Detect which cell encompasses the target text, then output its (X, Y) center coordinate. 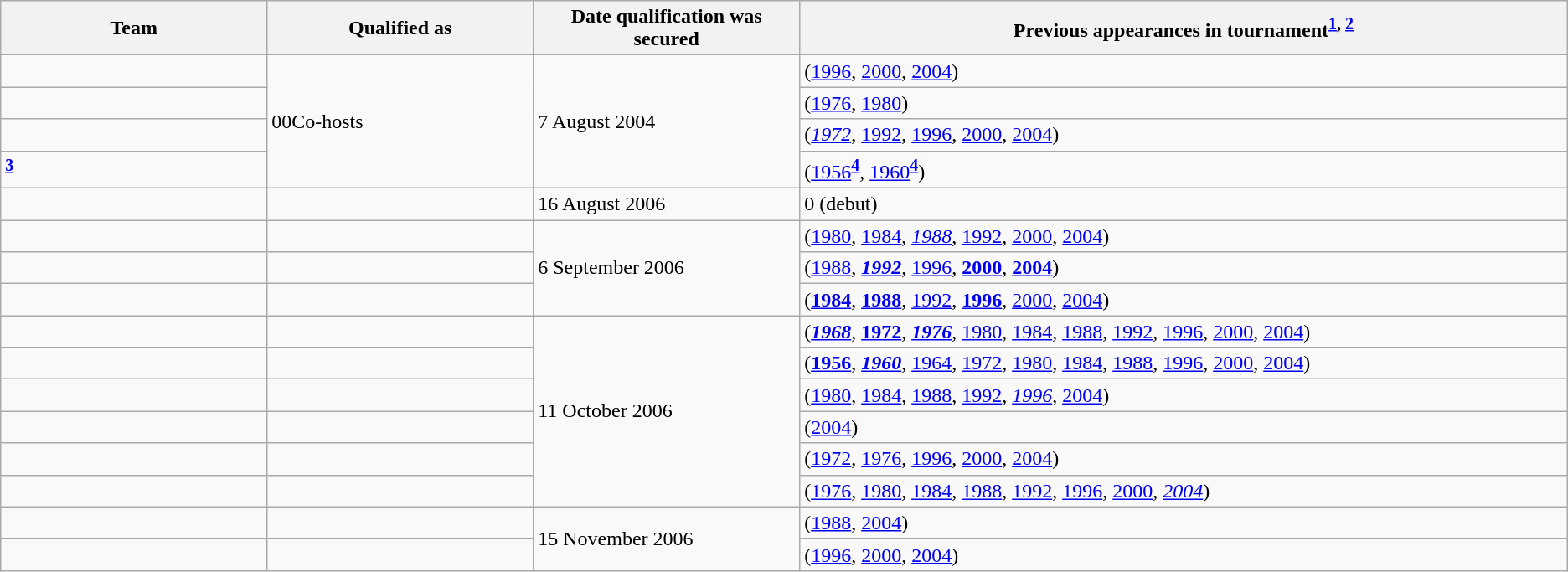
(19564, 19604) (1184, 169)
(2004) (1184, 427)
11 October 2006 (667, 411)
15 November 2006 (667, 539)
(1976, 1980, 1984, 1988, 1992, 1996, 2000, 2004) (1184, 491)
(1988, 1992, 1996, 2000, 2004) (1184, 268)
(1956, 1960, 1964, 1972, 1980, 1984, 1988, 1996, 2000, 2004) (1184, 363)
7 August 2004 (667, 122)
Team (134, 28)
(1972, 1976, 1996, 2000, 2004) (1184, 459)
(1976, 1980) (1184, 103)
(1980, 1984, 1988, 1992, 1996, 2004) (1184, 395)
3 (134, 169)
00Co-hosts (400, 122)
(1988, 2004) (1184, 523)
(1980, 1984, 1988, 1992, 2000, 2004) (1184, 236)
16 August 2006 (667, 204)
(1968, 1972, 1976, 1980, 1984, 1988, 1992, 1996, 2000, 2004) (1184, 332)
Previous appearances in tournament1, 2 (1184, 28)
Date qualification was secured (667, 28)
(1984, 1988, 1992, 1996, 2000, 2004) (1184, 300)
(1972, 1992, 1996, 2000, 2004) (1184, 135)
6 September 2006 (667, 268)
0 (debut) (1184, 204)
Qualified as (400, 28)
